Identify which cell holds the provided text, then report its (X, Y) central coordinate. 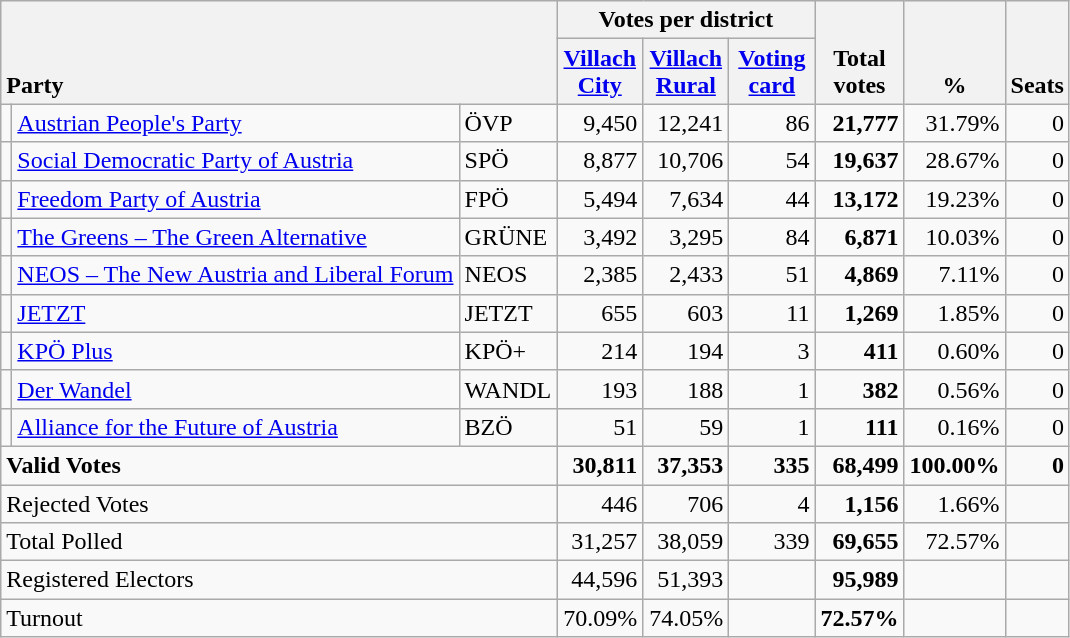
12,241 (686, 123)
335 (772, 465)
10.03% (954, 237)
Social Democratic Party of Austria (236, 161)
Freedom Party of Austria (236, 199)
3,492 (600, 237)
100.00% (954, 465)
603 (686, 313)
214 (600, 351)
Votingcard (772, 72)
1.85% (954, 313)
9,450 (600, 123)
28.67% (954, 161)
84 (772, 237)
NEOS (508, 275)
339 (772, 542)
21,777 (860, 123)
0.16% (954, 427)
38,059 (686, 542)
Der Wandel (236, 389)
194 (686, 351)
13,172 (860, 199)
Rejected Votes (279, 503)
WANDL (508, 389)
10,706 (686, 161)
% (954, 52)
411 (860, 351)
5,494 (600, 199)
11 (772, 313)
111 (860, 427)
193 (600, 389)
GRÜNE (508, 237)
655 (600, 313)
Turnout (279, 618)
0.60% (954, 351)
68,499 (860, 465)
3,295 (686, 237)
30,811 (600, 465)
VillachRural (686, 72)
69,655 (860, 542)
7,634 (686, 199)
44 (772, 199)
86 (772, 123)
Totalvotes (860, 52)
44,596 (600, 580)
37,353 (686, 465)
74.05% (686, 618)
706 (686, 503)
19.23% (954, 199)
Party (279, 52)
Total Polled (279, 542)
1,156 (860, 503)
Seats (1037, 52)
0.56% (954, 389)
The Greens – The Green Alternative (236, 237)
446 (600, 503)
1,269 (860, 313)
3 (772, 351)
FPÖ (508, 199)
6,871 (860, 237)
Valid Votes (279, 465)
NEOS – The New Austria and Liberal Forum (236, 275)
8,877 (600, 161)
7.11% (954, 275)
4,869 (860, 275)
Votes per district (686, 20)
59 (686, 427)
382 (860, 389)
95,989 (860, 580)
188 (686, 389)
Austrian People's Party (236, 123)
KPÖ+ (508, 351)
KPÖ Plus (236, 351)
Registered Electors (279, 580)
4 (772, 503)
70.09% (600, 618)
31,257 (600, 542)
2,385 (600, 275)
Alliance for the Future of Austria (236, 427)
SPÖ (508, 161)
19,637 (860, 161)
54 (772, 161)
2,433 (686, 275)
1.66% (954, 503)
ÖVP (508, 123)
51,393 (686, 580)
31.79% (954, 123)
VillachCity (600, 72)
BZÖ (508, 427)
